Find where the given text appears and provide that cell's center as [X, Y] coordinate. 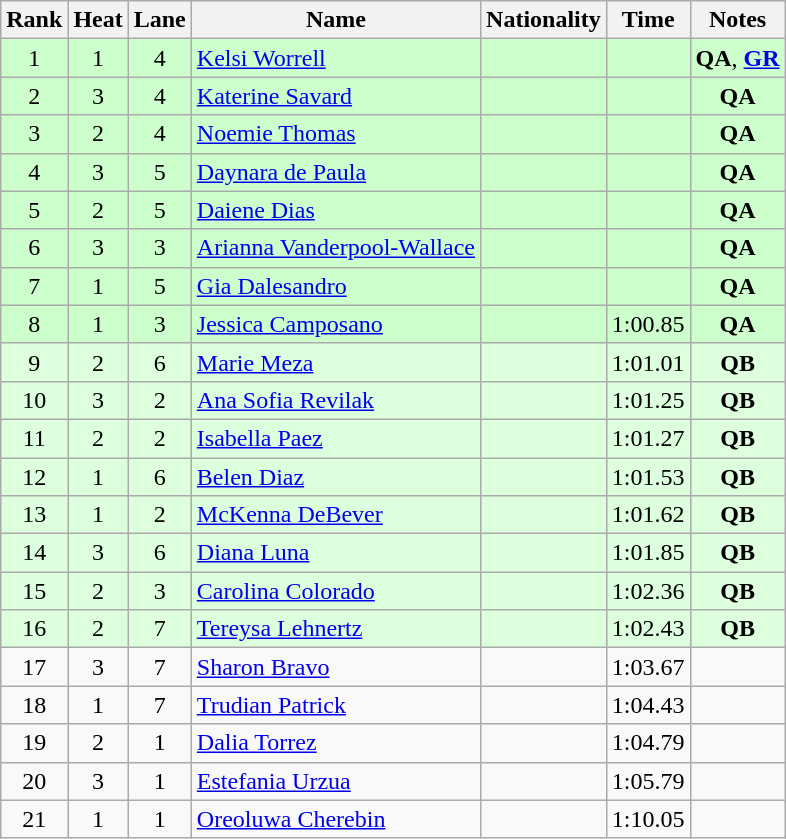
15 [34, 591]
Rank [34, 20]
Marie Meza [336, 362]
16 [34, 629]
13 [34, 515]
QA, GR [738, 58]
Time [648, 20]
Gia Dalesandro [336, 286]
Heat [98, 20]
Arianna Vanderpool-Wallace [336, 248]
8 [34, 324]
1:01.27 [648, 438]
Belen Diaz [336, 477]
1:04.43 [648, 705]
1:01.53 [648, 477]
1:02.36 [648, 591]
21 [34, 819]
17 [34, 667]
Jessica Camposano [336, 324]
9 [34, 362]
20 [34, 781]
1:01.85 [648, 553]
Isabella Paez [336, 438]
Kelsi Worrell [336, 58]
Ana Sofia Revilak [336, 400]
1:01.01 [648, 362]
Katerine Savard [336, 96]
Notes [738, 20]
Oreoluwa Cherebin [336, 819]
Noemie Thomas [336, 134]
1:03.67 [648, 667]
1:02.43 [648, 629]
Lane [160, 20]
Daynara de Paula [336, 172]
1:00.85 [648, 324]
Trudian Patrick [336, 705]
Sharon Bravo [336, 667]
1:04.79 [648, 743]
10 [34, 400]
Diana Luna [336, 553]
Carolina Colorado [336, 591]
1:01.25 [648, 400]
14 [34, 553]
Dalia Torrez [336, 743]
1:01.62 [648, 515]
1:10.05 [648, 819]
19 [34, 743]
Name [336, 20]
11 [34, 438]
Daiene Dias [336, 210]
Estefania Urzua [336, 781]
1:05.79 [648, 781]
McKenna DeBever [336, 515]
12 [34, 477]
Tereysa Lehnertz [336, 629]
18 [34, 705]
Nationality [544, 20]
